Scan for the cell matching the given text and deliver its [x, y] coordinate at center. 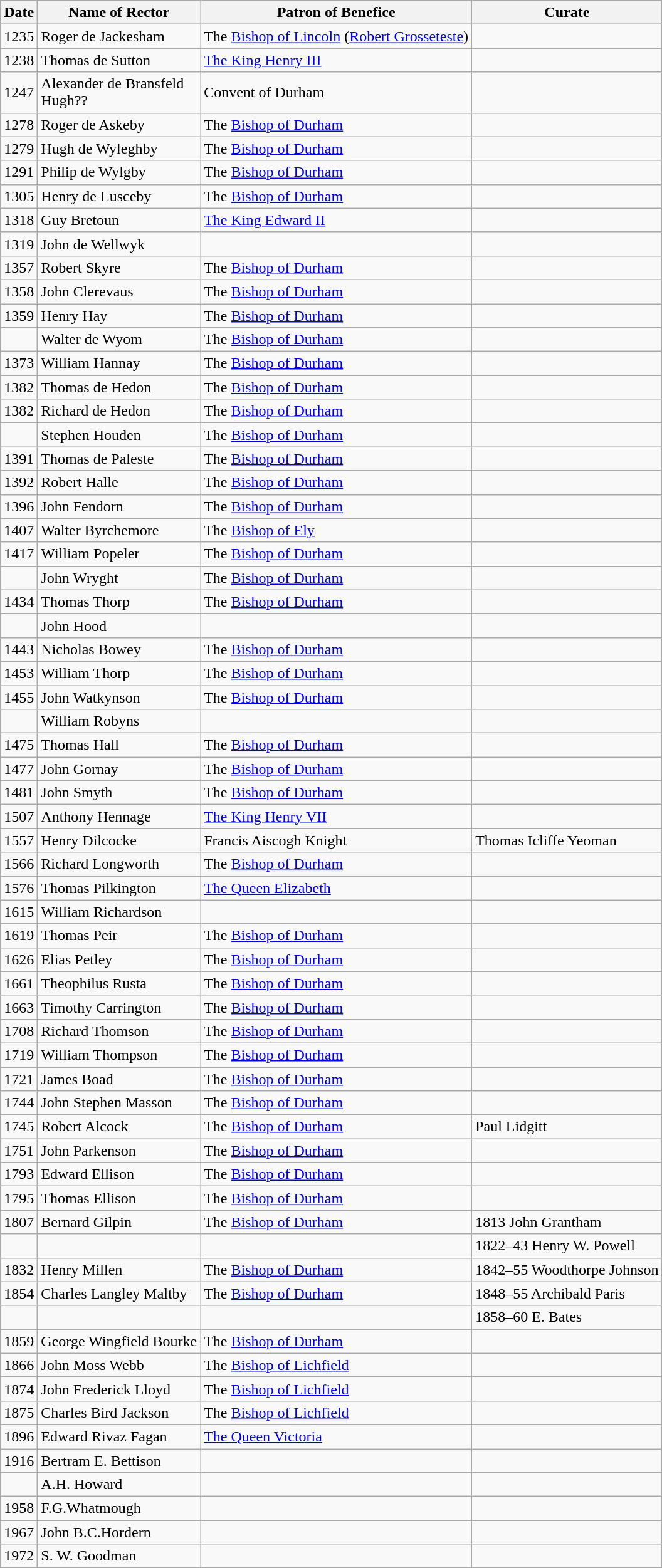
Henry Millen [119, 1270]
1279 [19, 149]
Edward Ellison [119, 1174]
1247 [19, 93]
1916 [19, 1461]
1235 [19, 36]
1874 [19, 1389]
1663 [19, 1007]
1453 [19, 673]
1615 [19, 912]
Henry Dilcocke [119, 840]
John Wryght [119, 578]
Paul Lidgitt [567, 1127]
1795 [19, 1198]
Curate [567, 13]
1813 John Grantham [567, 1222]
1967 [19, 1532]
Richard de Hedon [119, 411]
1751 [19, 1151]
William Thorp [119, 673]
John B.C.Hordern [119, 1532]
1721 [19, 1079]
John Gornay [119, 769]
Walter Byrchemore [119, 530]
Nicholas Bowey [119, 649]
1417 [19, 554]
Roger de Jackesham [119, 36]
William Robyns [119, 721]
John Stephen Masson [119, 1103]
William Popeler [119, 554]
Stephen Houden [119, 435]
Edward Rivaz Fagan [119, 1436]
Charles Bird Jackson [119, 1413]
The Queen Elizabeth [336, 888]
1557 [19, 840]
Henry Hay [119, 315]
1278 [19, 125]
Guy Bretoun [119, 220]
1626 [19, 959]
1896 [19, 1436]
1822–43 Henry W. Powell [567, 1246]
John de Wellwyk [119, 244]
Robert Skyre [119, 268]
Convent of Durham [336, 93]
The King Henry VII [336, 817]
1875 [19, 1413]
Timothy Carrington [119, 1007]
1357 [19, 268]
1866 [19, 1365]
Philip de Wylgby [119, 172]
John Smyth [119, 793]
James Boad [119, 1079]
1396 [19, 506]
Richard Longworth [119, 864]
William Thompson [119, 1055]
1807 [19, 1222]
1858–60 E. Bates [567, 1317]
Thomas Icliffe Yeoman [567, 840]
1391 [19, 459]
Theophilus Rusta [119, 983]
Walter de Wyom [119, 340]
1359 [19, 315]
1318 [19, 220]
A.H. Howard [119, 1485]
Robert Halle [119, 483]
1477 [19, 769]
Date [19, 13]
1745 [19, 1127]
John Watkynson [119, 698]
1481 [19, 793]
John Fendorn [119, 506]
1407 [19, 530]
Francis Aiscogh Knight [336, 840]
1358 [19, 291]
1305 [19, 196]
John Parkenson [119, 1151]
The Bishop of Ely [336, 530]
1719 [19, 1055]
1319 [19, 244]
Roger de Askeby [119, 125]
1434 [19, 602]
Name of Rector [119, 13]
1661 [19, 983]
The King Henry III [336, 60]
Alexander de BransfeldHugh?? [119, 93]
Robert Alcock [119, 1127]
1238 [19, 60]
1443 [19, 649]
1455 [19, 698]
Anthony Hennage [119, 817]
1842–55 Woodthorpe Johnson [567, 1270]
Thomas Thorp [119, 602]
1291 [19, 172]
1708 [19, 1031]
Thomas Ellison [119, 1198]
Bernard Gilpin [119, 1222]
1619 [19, 936]
Richard Thomson [119, 1031]
William Hannay [119, 363]
1972 [19, 1556]
Thomas de Paleste [119, 459]
Thomas Hall [119, 745]
Patron of Benefice [336, 13]
Elias Petley [119, 959]
1859 [19, 1341]
1507 [19, 817]
1744 [19, 1103]
John Moss Webb [119, 1365]
1566 [19, 864]
John Frederick Lloyd [119, 1389]
Thomas Peir [119, 936]
1576 [19, 888]
1854 [19, 1294]
Thomas de Sutton [119, 60]
Thomas Pilkington [119, 888]
The King Edward II [336, 220]
1793 [19, 1174]
1848–55 Archibald Paris [567, 1294]
1392 [19, 483]
George Wingfield Bourke [119, 1341]
Henry de Lusceby [119, 196]
1475 [19, 745]
Bertram E. Bettison [119, 1461]
F.G.Whatmough [119, 1508]
Hugh de Wyleghby [119, 149]
S. W. Goodman [119, 1556]
William Richardson [119, 912]
1373 [19, 363]
Thomas de Hedon [119, 387]
1958 [19, 1508]
John Hood [119, 625]
Charles Langley Maltby [119, 1294]
John Clerevaus [119, 291]
The Bishop of Lincoln (Robert Grosseteste) [336, 36]
The Queen Victoria [336, 1436]
1832 [19, 1270]
